Locate the cell with the specified text and output its [X, Y] center coordinate. 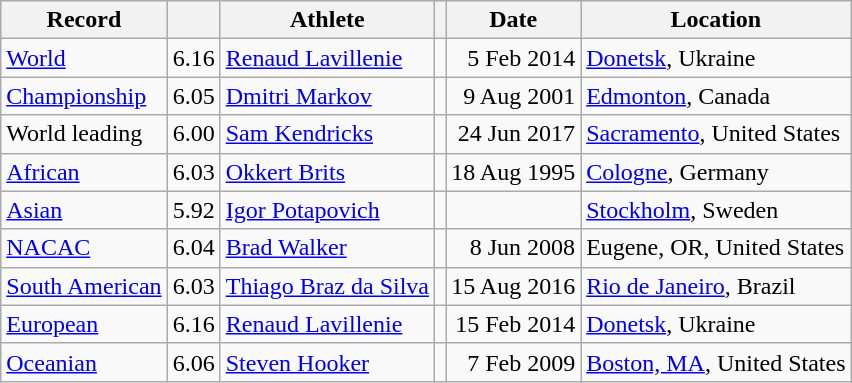
Okkert Brits [327, 172]
6.00 [194, 134]
Record [84, 20]
World leading [84, 134]
Sacramento, United States [716, 134]
South American [84, 286]
Brad Walker [327, 248]
8 Jun 2008 [514, 248]
Dmitri Markov [327, 96]
15 Aug 2016 [514, 286]
18 Aug 1995 [514, 172]
Boston, MA, United States [716, 362]
6.05 [194, 96]
Igor Potapovich [327, 210]
Location [716, 20]
Eugene, OR, United States [716, 248]
Sam Kendricks [327, 134]
Athlete [327, 20]
Steven Hooker [327, 362]
6.04 [194, 248]
Date [514, 20]
15 Feb 2014 [514, 324]
Oceanian [84, 362]
5.92 [194, 210]
NACAC [84, 248]
Stockholm, Sweden [716, 210]
Asian [84, 210]
African [84, 172]
Edmonton, Canada [716, 96]
Cologne, Germany [716, 172]
Thiago Braz da Silva [327, 286]
5 Feb 2014 [514, 58]
Rio de Janeiro, Brazil [716, 286]
Championship [84, 96]
World [84, 58]
7 Feb 2009 [514, 362]
24 Jun 2017 [514, 134]
9 Aug 2001 [514, 96]
6.06 [194, 362]
European [84, 324]
